Scan for the cell matching the given text and deliver its (X, Y) coordinate at center. 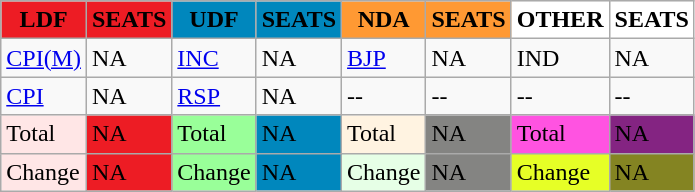
CPI(M) (44, 58)
CPI (44, 96)
BJP (384, 58)
IND (560, 58)
NDA (384, 20)
LDF (44, 20)
OTHER (560, 20)
INC (214, 58)
RSP (214, 96)
UDF (214, 20)
